Search for the cell housing the specified text and yield its [x, y] center coordinate. 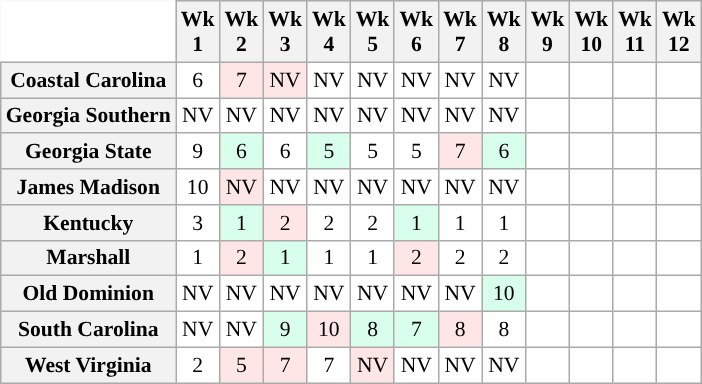
West Virginia [88, 365]
South Carolina [88, 330]
Kentucky [88, 223]
Wk8 [504, 32]
James Madison [88, 187]
Wk10 [591, 32]
Georgia State [88, 152]
Wk5 [373, 32]
Wk7 [460, 32]
Marshall [88, 258]
Wk6 [416, 32]
Wk 1 [198, 32]
Wk4 [329, 32]
Wk12 [679, 32]
Wk3 [285, 32]
3 [198, 223]
Old Dominion [88, 294]
Coastal Carolina [88, 80]
Wk11 [635, 32]
Wk9 [548, 32]
Wk2 [242, 32]
Georgia Southern [88, 116]
